Provide the [x, y] coordinate of the cell's center where the given text is located.  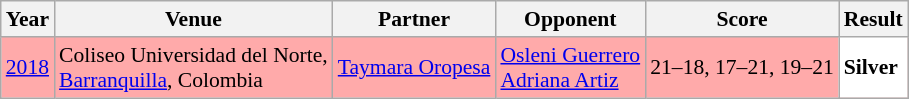
21–18, 17–21, 19–21 [742, 68]
Taymara Oropesa [414, 68]
2018 [28, 68]
Result [874, 19]
Opponent [570, 19]
Venue [194, 19]
Osleni Guerrero Adriana Artiz [570, 68]
Score [742, 19]
Coliseo Universidad del Norte,Barranquilla, Colombia [194, 68]
Partner [414, 19]
Silver [874, 68]
Year [28, 19]
